For the text-containing cell, return its midpoint in (x, y) coordinate format. 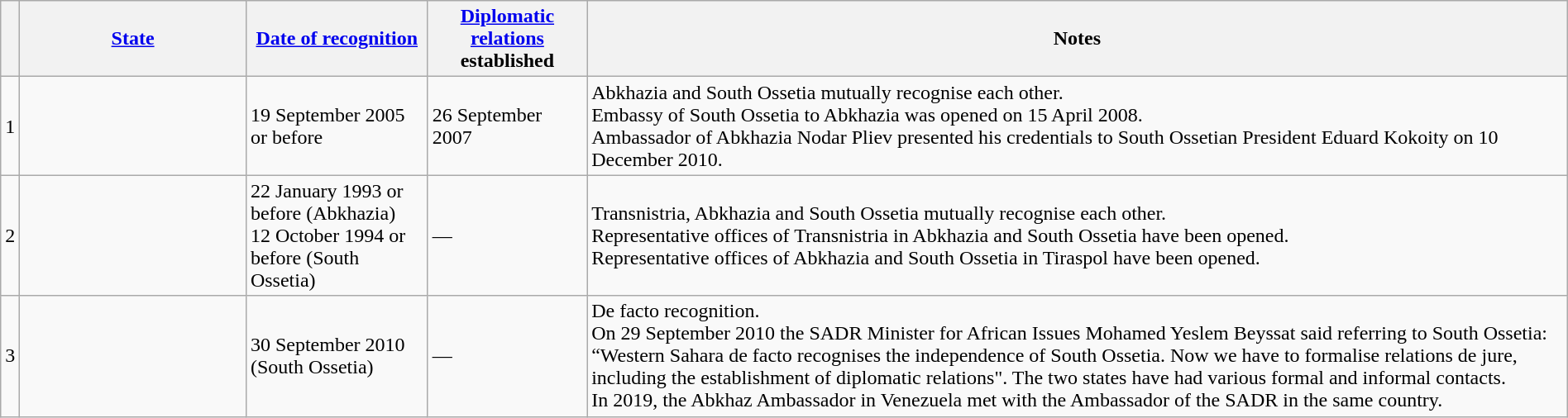
1 (10, 126)
22 January 1993 or before (Abkhazia)12 October 1994 or before (South Ossetia) (337, 235)
Notes (1078, 39)
26 September 2007 (507, 126)
3 (10, 356)
2 (10, 235)
19 September 2005 or before (337, 126)
Diplomatic relations established (507, 39)
30 September 2010 (South Ossetia) (337, 356)
State (133, 39)
Date of recognition (337, 39)
